Find where the given text appears and provide that cell's center as (X, Y) coordinate. 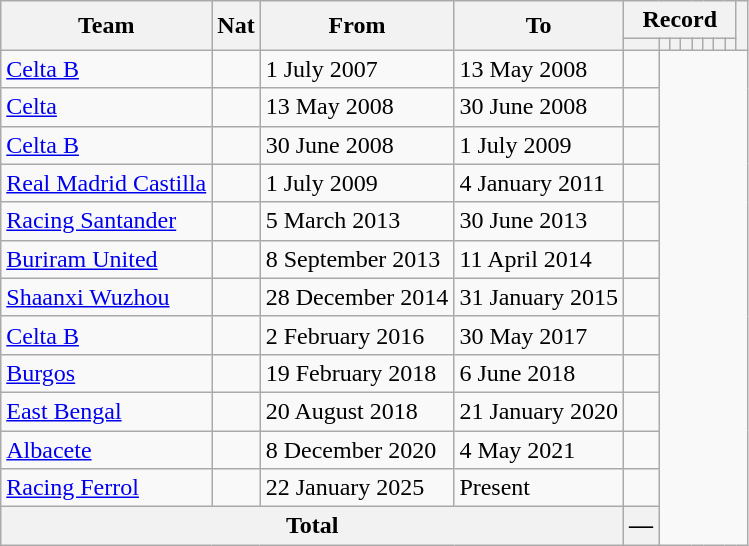
— (642, 526)
Present (539, 488)
East Bengal (106, 411)
Racing Santander (106, 221)
19 February 2018 (357, 373)
11 April 2014 (539, 259)
Team (106, 26)
Buriram United (106, 259)
Shaanxi Wuzhou (106, 297)
4 May 2021 (539, 449)
1 July 2007 (357, 69)
28 December 2014 (357, 297)
22 January 2025 (357, 488)
Celta (106, 107)
20 August 2018 (357, 411)
30 May 2017 (539, 335)
31 January 2015 (539, 297)
8 September 2013 (357, 259)
30 June 2013 (539, 221)
8 December 2020 (357, 449)
6 June 2018 (539, 373)
Total (312, 526)
Nat (236, 26)
21 January 2020 (539, 411)
5 March 2013 (357, 221)
2 February 2016 (357, 335)
4 January 2011 (539, 183)
To (539, 26)
From (357, 26)
Albacete (106, 449)
Burgos (106, 373)
Record (680, 20)
Racing Ferrol (106, 488)
Real Madrid Castilla (106, 183)
